From the cell containing the given text, extract its center point as [X, Y] coordinate. 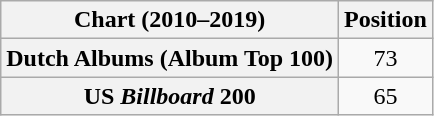
73 [386, 58]
Chart (2010–2019) [170, 20]
Dutch Albums (Album Top 100) [170, 58]
65 [386, 96]
Position [386, 20]
US Billboard 200 [170, 96]
